Identify which cell holds the provided text, then report its (X, Y) central coordinate. 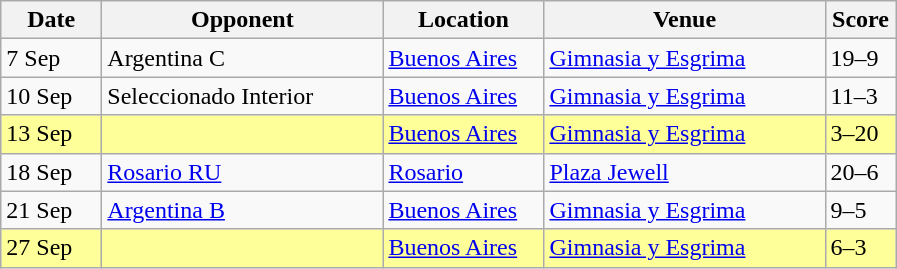
27 Sep (52, 248)
20–6 (860, 172)
7 Sep (52, 58)
9–5 (860, 210)
Seleccionado Interior (242, 96)
Venue (684, 20)
Argentina C (242, 58)
Location (464, 20)
Argentina B (242, 210)
19–9 (860, 58)
Rosario (464, 172)
Plaza Jewell (684, 172)
6–3 (860, 248)
10 Sep (52, 96)
Date (52, 20)
Score (860, 20)
18 Sep (52, 172)
21 Sep (52, 210)
13 Sep (52, 134)
Opponent (242, 20)
11–3 (860, 96)
Rosario RU (242, 172)
3–20 (860, 134)
